Output the (x, y) coordinate of the center of the cell containing the given text.  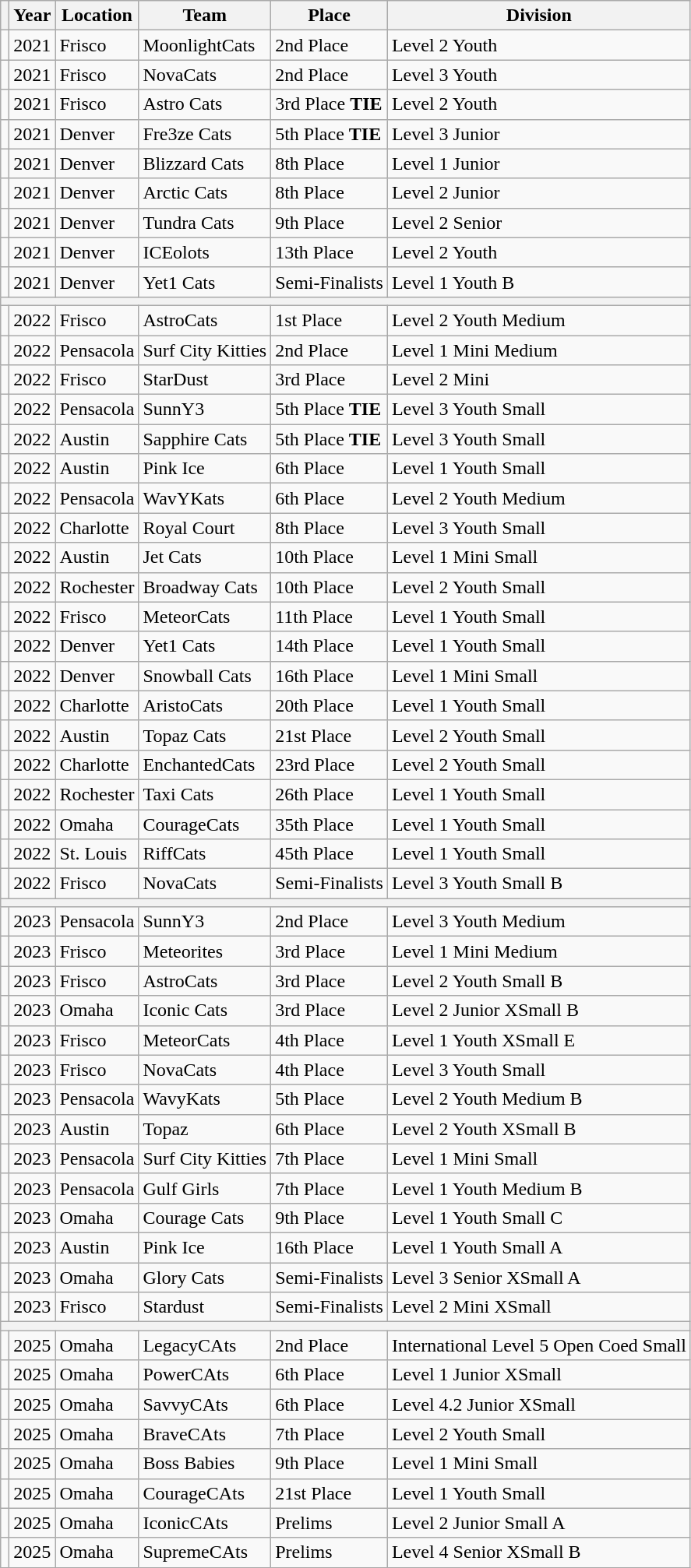
Level 2 Youth Medium B (539, 1099)
StarDust (205, 380)
Broadway Cats (205, 587)
EnchantedCats (205, 765)
Tundra Cats (205, 223)
Taxi Cats (205, 794)
Level 4.2 Junior XSmall (539, 1405)
Level 2 Junior (539, 193)
Level 1 Youth Small A (539, 1247)
Level 1 Junior XSmall (539, 1375)
Snowball Cats (205, 676)
14th Place (330, 646)
Courage Cats (205, 1218)
Blizzard Cats (205, 163)
Gulf Girls (205, 1188)
Topaz Cats (205, 735)
5th Place (330, 1099)
Meteorites (205, 951)
1st Place (330, 320)
Level 2 Junior Small A (539, 1523)
13th Place (330, 252)
Level 1 Junior (539, 163)
Level 3 Junior (539, 134)
MoonlightCats (205, 45)
PowerCAts (205, 1375)
Arctic Cats (205, 193)
Level 3 Youth (539, 75)
11th Place (330, 617)
Glory Cats (205, 1278)
Level 2 Youth Small B (539, 981)
BraveCAts (205, 1434)
Level 2 Junior XSmall B (539, 1011)
Level 3 Youth Medium (539, 922)
Level 1 Youth B (539, 282)
Boss Babies (205, 1464)
Year (33, 16)
45th Place (330, 854)
Iconic Cats (205, 1011)
Stardust (205, 1307)
Level 2 Mini (539, 380)
Division (539, 16)
RiffCats (205, 854)
International Level 5 Open Coed Small (539, 1345)
Level 2 Youth XSmall B (539, 1129)
St. Louis (97, 854)
35th Place (330, 824)
LegacyCAts (205, 1345)
Fre3ze Cats (205, 134)
SupremeCAts (205, 1552)
23rd Place (330, 765)
Level 1 Youth Small C (539, 1218)
WavyKats (205, 1099)
CourageCAts (205, 1493)
Sapphire Cats (205, 439)
Level 4 Senior XSmall B (539, 1552)
SavvyCAts (205, 1405)
20th Place (330, 705)
Astro Cats (205, 104)
Level 1 Youth Medium B (539, 1188)
Topaz (205, 1129)
Place (330, 16)
Jet Cats (205, 557)
Royal Court (205, 528)
Level 2 Senior (539, 223)
Level 3 Youth Small B (539, 884)
IconicCAts (205, 1523)
WavYKats (205, 498)
Level 1 Youth XSmall E (539, 1040)
Level 2 Mini XSmall (539, 1307)
CourageCats (205, 824)
AristoCats (205, 705)
3rd Place TIE (330, 104)
Level 3 Senior XSmall A (539, 1278)
26th Place (330, 794)
Team (205, 16)
ICEolots (205, 252)
Location (97, 16)
